Find where the given text appears and provide that cell's center as [x, y] coordinate. 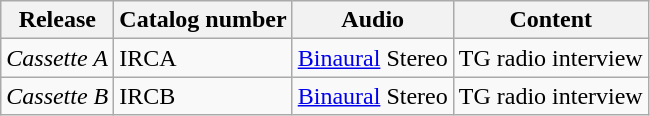
Cassette B [58, 96]
Catalog number [203, 20]
Release [58, 20]
Content [550, 20]
IRCB [203, 96]
Cassette A [58, 58]
IRCA [203, 58]
Audio [372, 20]
